Output the [x, y] coordinate of the center of the cell containing the given text.  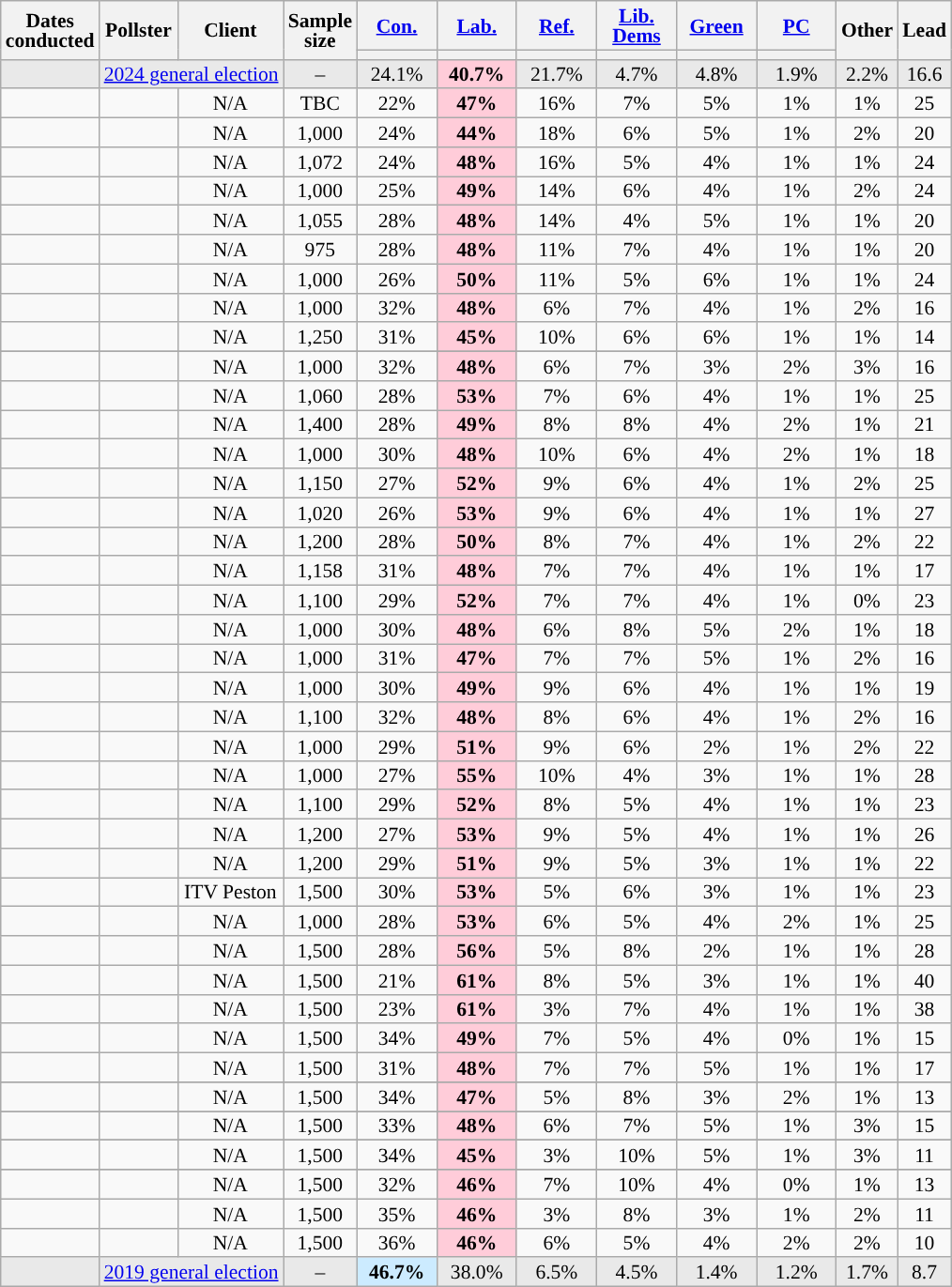
35% [396, 1213]
21.7% [556, 73]
2.2% [868, 73]
4.8% [717, 73]
4.7% [637, 73]
1,150 [320, 483]
TBC [320, 103]
46.7% [396, 1273]
2019 general election [192, 1273]
8.7 [924, 1273]
Con. [396, 25]
Ref. [556, 25]
55% [477, 775]
26 [924, 834]
2024 general election [192, 73]
Samplesize [320, 30]
1,060 [320, 396]
38 [924, 1008]
Other [868, 30]
1,158 [320, 571]
Lab. [477, 25]
Datesconducted [51, 30]
Lead [924, 30]
14 [924, 338]
1,400 [320, 424]
56% [477, 950]
36% [396, 1243]
975 [320, 250]
33% [396, 1126]
22% [396, 103]
Green [717, 25]
1.7% [868, 1273]
Pollster [139, 30]
1,250 [320, 338]
Client [230, 30]
18% [556, 133]
1.2% [796, 1273]
23% [396, 1008]
10 [924, 1243]
38.0% [477, 1273]
40.7% [477, 73]
40 [924, 980]
ITV Peston [230, 892]
24.1% [396, 73]
27 [924, 513]
PC [796, 25]
21% [396, 980]
4.5% [637, 1273]
21 [924, 424]
25% [396, 192]
16.6 [924, 73]
1.9% [796, 73]
19 [924, 687]
1,072 [320, 161]
1.4% [717, 1273]
6.5% [556, 1273]
1,020 [320, 513]
1,055 [320, 220]
44% [477, 133]
Lib. Dems [637, 25]
